Find where the given text appears and provide that cell's center as (X, Y) coordinate. 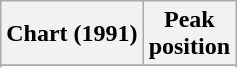
Peakposition (189, 34)
Chart (1991) (72, 34)
